Extract the [x, y] coordinate from the center of the cell holding the provided text.  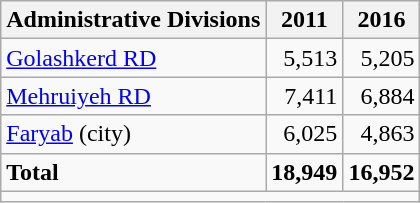
5,513 [304, 58]
6,884 [382, 96]
Total [134, 172]
6,025 [304, 134]
2011 [304, 20]
18,949 [304, 172]
Administrative Divisions [134, 20]
7,411 [304, 96]
2016 [382, 20]
4,863 [382, 134]
Golashkerd RD [134, 58]
16,952 [382, 172]
5,205 [382, 58]
Faryab (city) [134, 134]
Mehruiyeh RD [134, 96]
